Scan for the cell matching the given text and deliver its (X, Y) coordinate at center. 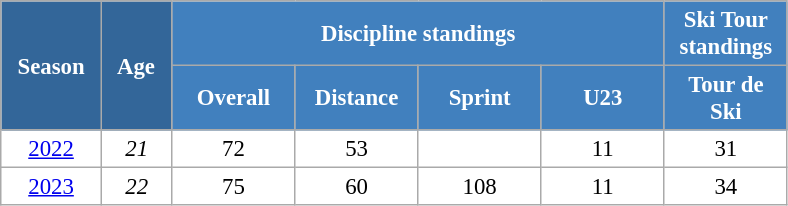
Ski Tour standings (726, 34)
Season (52, 66)
Overall (234, 98)
2023 (52, 187)
21 (136, 149)
Distance (356, 98)
2022 (52, 149)
Tour deSki (726, 98)
53 (356, 149)
U23 (602, 98)
60 (356, 187)
31 (726, 149)
108 (480, 187)
34 (726, 187)
72 (234, 149)
Age (136, 66)
Discipline standings (418, 34)
75 (234, 187)
Sprint (480, 98)
22 (136, 187)
